Identify which cell holds the provided text, then report its [x, y] central coordinate. 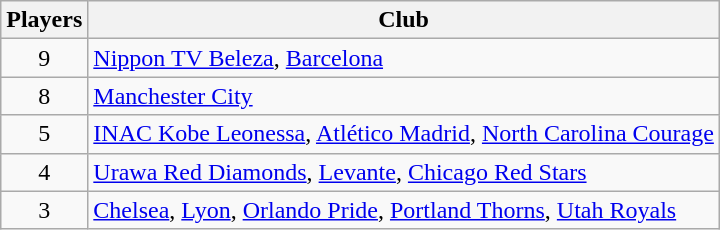
4 [44, 172]
3 [44, 210]
8 [44, 96]
Manchester City [404, 96]
Urawa Red Diamonds, Levante, Chicago Red Stars [404, 172]
5 [44, 134]
Club [404, 20]
Nippon TV Beleza, Barcelona [404, 58]
9 [44, 58]
Chelsea, Lyon, Orlando Pride, Portland Thorns, Utah Royals [404, 210]
INAC Kobe Leonessa, Atlético Madrid, North Carolina Courage [404, 134]
Players [44, 20]
